Return [x, y] of the center of cell containing provided text 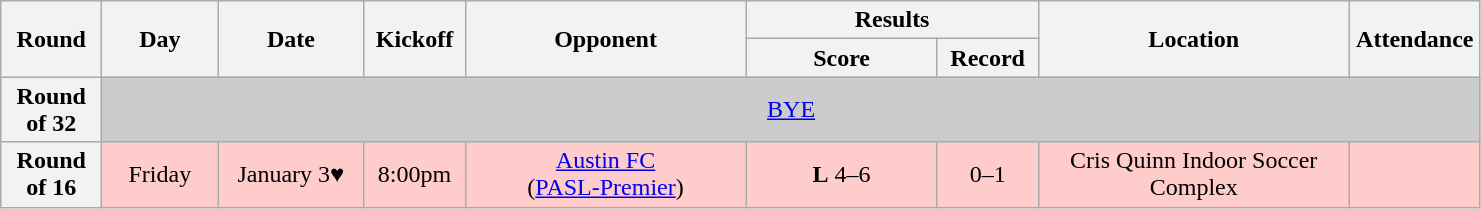
Opponent [606, 39]
Round of 16 [52, 174]
L 4–6 [842, 174]
Record [988, 58]
Score [842, 58]
0–1 [988, 174]
Friday [160, 174]
Location [1194, 39]
Attendance [1414, 39]
Results [892, 20]
BYE [791, 110]
January 3♥ [291, 174]
8:00pm [414, 174]
Austin FC(PASL-Premier) [606, 174]
Date [291, 39]
Day [160, 39]
Round [52, 39]
Kickoff [414, 39]
Round of 32 [52, 110]
Cris Quinn Indoor Soccer Complex [1194, 174]
